Pinpoint the cell where the given text exists, returning its (x, y) midpoint coordinate. 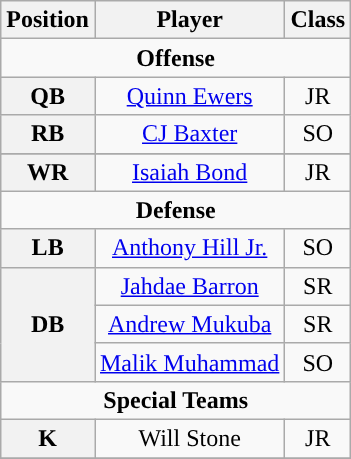
Will Stone (189, 438)
Defense (176, 210)
Malik Muhammad (189, 362)
RB (48, 134)
K (48, 438)
DB (48, 324)
Player (189, 20)
Quinn Ewers (189, 96)
Position (48, 20)
CJ Baxter (189, 134)
Anthony Hill Jr. (189, 248)
Class (318, 20)
LB (48, 248)
QB (48, 96)
WR (48, 172)
Jahdae Barron (189, 286)
Offense (176, 58)
Isaiah Bond (189, 172)
Special Teams (176, 400)
Andrew Mukuba (189, 324)
